Determine the (x, y) coordinate at the center of the cell enclosing the given text.  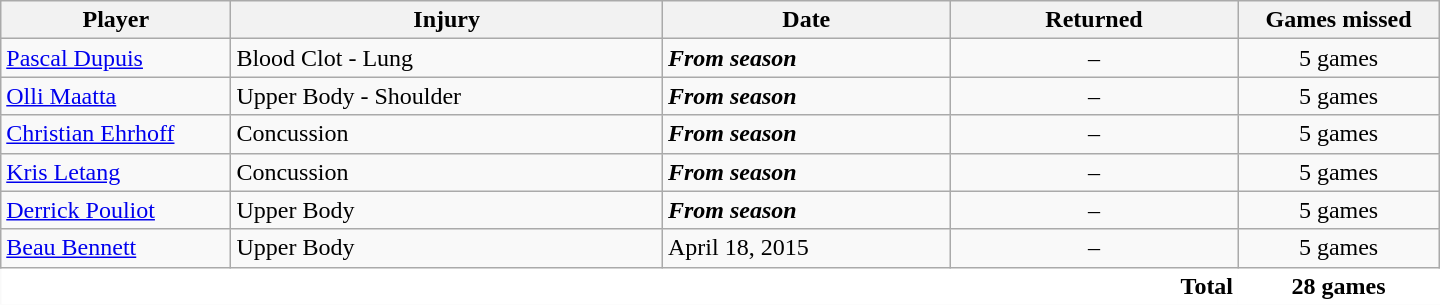
Blood Clot - Lung (447, 58)
Injury (447, 20)
Date (806, 20)
Games missed (1338, 20)
Pascal Dupuis (116, 58)
Beau Bennett (116, 248)
Total (620, 286)
Christian Ehrhoff (116, 134)
28 games (1338, 286)
Derrick Pouliot (116, 210)
Olli Maatta (116, 96)
Kris Letang (116, 172)
Returned (1094, 20)
Player (116, 20)
Upper Body - Shoulder (447, 96)
April 18, 2015 (806, 248)
